Extract the (X, Y) coordinate from the center of the cell holding the provided text.  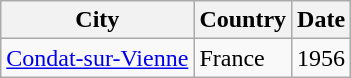
City (98, 20)
Condat-sur-Vienne (98, 58)
1956 (322, 58)
Date (322, 20)
Country (243, 20)
France (243, 58)
